Identify which cell holds the provided text, then report its [x, y] central coordinate. 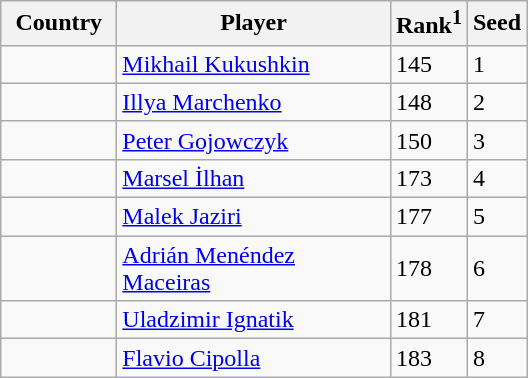
2 [496, 102]
173 [428, 178]
5 [496, 217]
Flavio Cipolla [254, 358]
4 [496, 178]
Malek Jaziri [254, 217]
183 [428, 358]
Peter Gojowczyk [254, 140]
Illya Marchenko [254, 102]
6 [496, 268]
Seed [496, 24]
7 [496, 320]
8 [496, 358]
Mikhail Kukushkin [254, 64]
178 [428, 268]
Uladzimir Ignatik [254, 320]
Rank1 [428, 24]
150 [428, 140]
177 [428, 217]
Country [59, 24]
181 [428, 320]
145 [428, 64]
Adrián Menéndez Maceiras [254, 268]
Player [254, 24]
148 [428, 102]
Marsel İlhan [254, 178]
3 [496, 140]
1 [496, 64]
